Detect which cell encompasses the target text, then output its [X, Y] center coordinate. 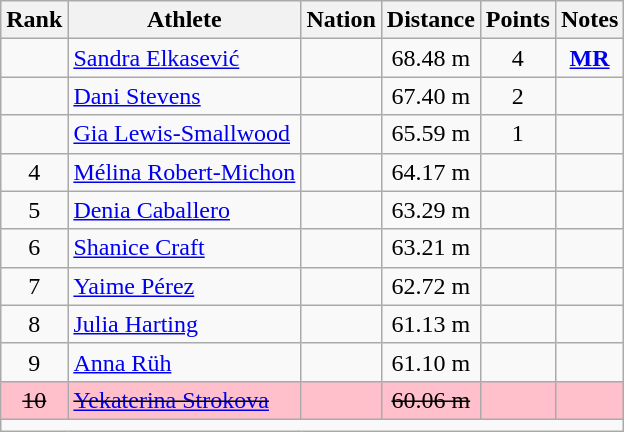
Sandra Elkasević [184, 58]
60.06 m [430, 400]
63.29 m [430, 210]
Nation [341, 20]
1 [518, 134]
Denia Caballero [184, 210]
MR [589, 58]
Dani Stevens [184, 96]
Points [518, 20]
7 [34, 286]
62.72 m [430, 286]
63.21 m [430, 248]
10 [34, 400]
Yaime Pérez [184, 286]
Shanice Craft [184, 248]
Mélina Robert-Michon [184, 172]
Yekaterina Strokova [184, 400]
68.48 m [430, 58]
64.17 m [430, 172]
Julia Harting [184, 324]
67.40 m [430, 96]
Distance [430, 20]
65.59 m [430, 134]
9 [34, 362]
8 [34, 324]
Anna Rüh [184, 362]
Notes [589, 20]
61.10 m [430, 362]
Athlete [184, 20]
61.13 m [430, 324]
6 [34, 248]
Rank [34, 20]
Gia Lewis-Smallwood [184, 134]
2 [518, 96]
5 [34, 210]
